Locate the cell with the specified text and output its [X, Y] center coordinate. 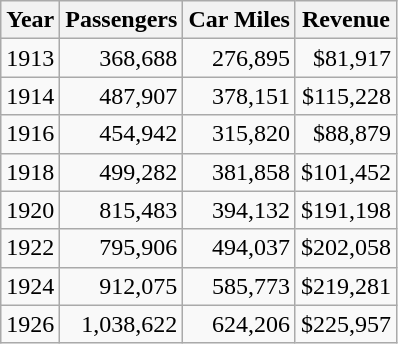
815,483 [122, 210]
378,151 [240, 96]
381,858 [240, 172]
Passengers [122, 20]
912,075 [122, 286]
624,206 [240, 324]
1916 [30, 134]
$202,058 [346, 248]
$225,957 [346, 324]
454,942 [122, 134]
Year [30, 20]
494,037 [240, 248]
1926 [30, 324]
$219,281 [346, 286]
Car Miles [240, 20]
1924 [30, 286]
1914 [30, 96]
276,895 [240, 58]
1,038,622 [122, 324]
$81,917 [346, 58]
487,907 [122, 96]
368,688 [122, 58]
$101,452 [346, 172]
1922 [30, 248]
1920 [30, 210]
394,132 [240, 210]
$88,879 [346, 134]
$191,198 [346, 210]
315,820 [240, 134]
795,906 [122, 248]
585,773 [240, 286]
1913 [30, 58]
Revenue [346, 20]
499,282 [122, 172]
$115,228 [346, 96]
1918 [30, 172]
